Determine the [X, Y] coordinate at the center of the cell enclosing the given text.  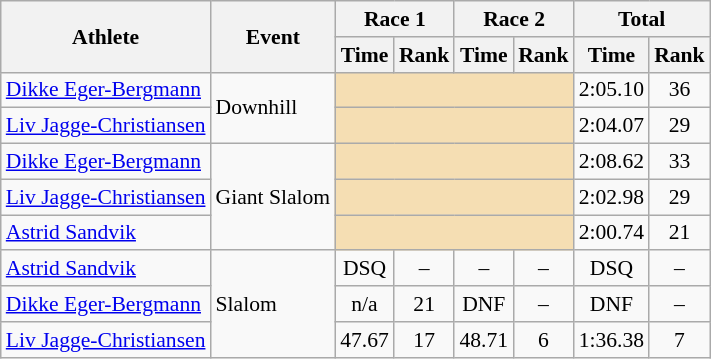
48.71 [484, 340]
2:02.98 [612, 197]
1:36.38 [612, 340]
2:08.62 [612, 162]
Total [642, 19]
2:00.74 [612, 233]
Athlete [106, 36]
6 [544, 340]
Race 1 [394, 19]
2:04.07 [612, 126]
n/a [364, 304]
7 [680, 340]
Downhill [274, 108]
36 [680, 90]
Slalom [274, 304]
17 [424, 340]
2:05.10 [612, 90]
33 [680, 162]
Giant Slalom [274, 198]
Race 2 [514, 19]
Event [274, 36]
47.67 [364, 340]
